Capture the cell that displays the provided text and extract its (x, y) central coordinate. 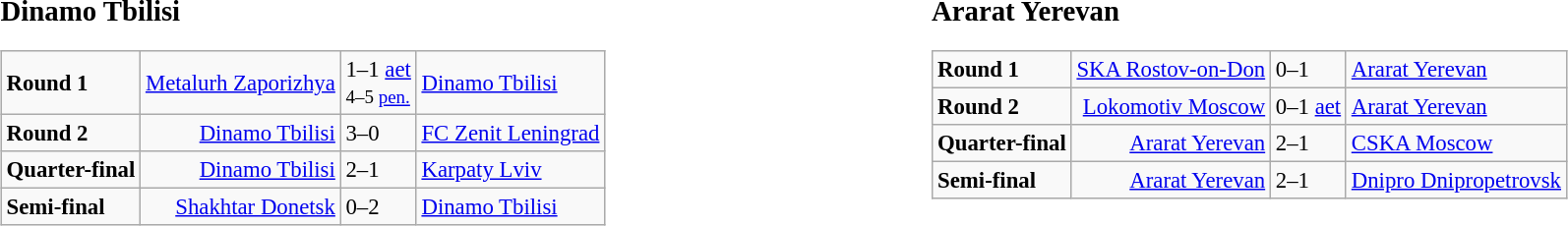
CSKA Moscow (1456, 143)
FC Zenit Leningrad (511, 134)
0–1 (1308, 70)
Dnipro Dnipropetrovsk (1456, 181)
0–1 aet (1308, 107)
1–1 aet 4–5 pen. (378, 83)
Metalurh Zaporizhya (241, 83)
Shakhtar Donetsk (241, 207)
0–2 (378, 207)
SKA Rostov-on-Don (1171, 70)
3–0 (378, 134)
Lokomotiv Moscow (1171, 107)
Karpaty Lviv (511, 170)
